Detect which cell encompasses the target text, then output its [x, y] center coordinate. 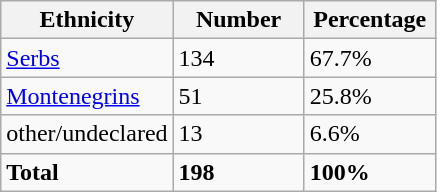
Ethnicity [87, 20]
25.8% [370, 96]
134 [238, 58]
13 [238, 134]
Percentage [370, 20]
67.7% [370, 58]
51 [238, 96]
Montenegrins [87, 96]
198 [238, 172]
6.6% [370, 134]
Serbs [87, 58]
Total [87, 172]
Number [238, 20]
other/undeclared [87, 134]
100% [370, 172]
